Return the (x, y) coordinate for the center point of the cell that contains the specified text.  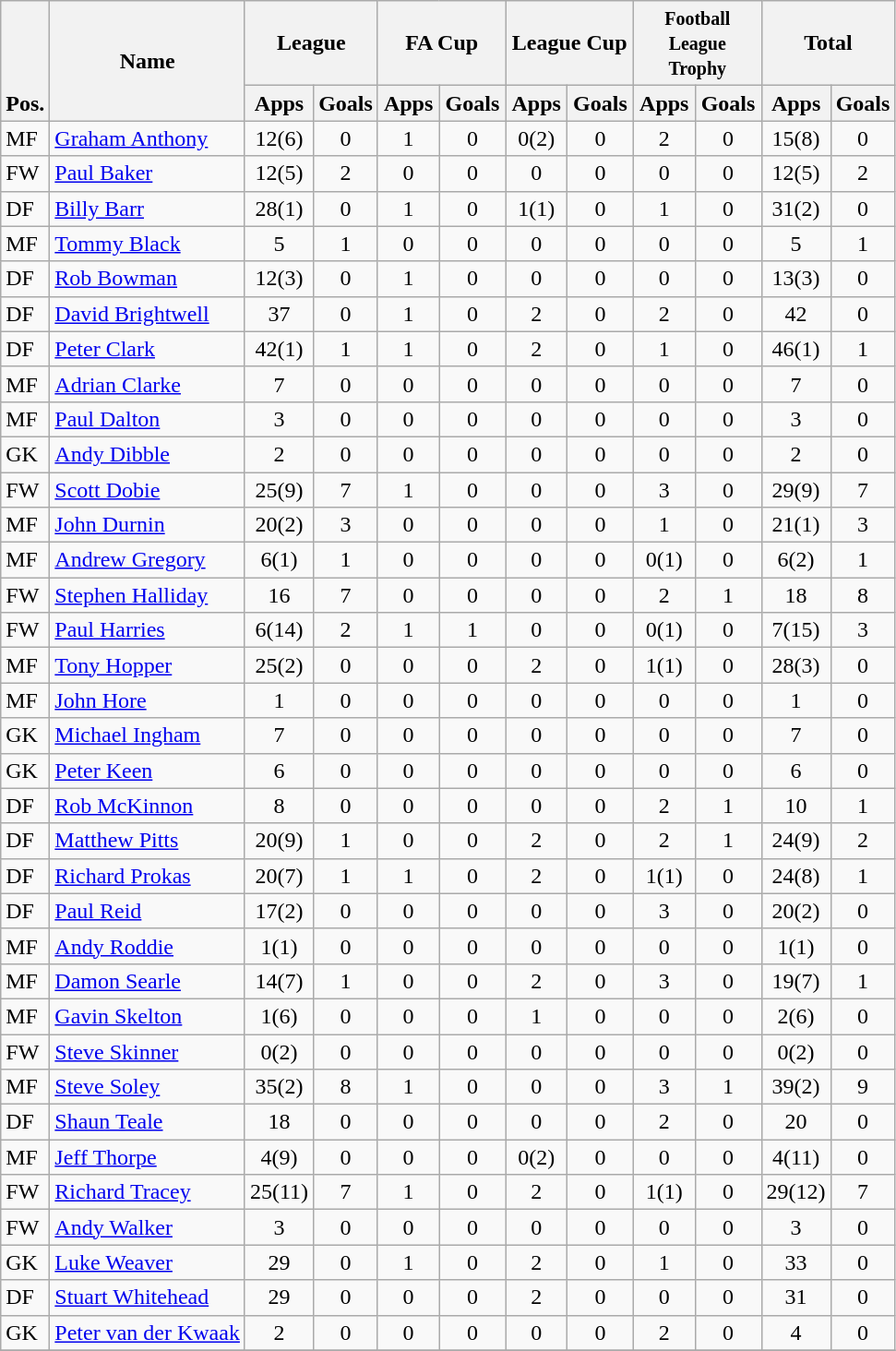
Pos. (26, 61)
Adrian Clarke (148, 384)
21(1) (795, 525)
John Durnin (148, 525)
10 (795, 806)
20(7) (279, 876)
Football League Trophy (698, 43)
Rob Bowman (148, 279)
Michael Ingham (148, 735)
Total (829, 43)
24(9) (795, 841)
League Cup (570, 43)
Stuart Whitehead (148, 1297)
Matthew Pitts (148, 841)
Paul Harries (148, 630)
Peter van der Kwaak (148, 1333)
35(2) (279, 1087)
28(1) (279, 209)
42(1) (279, 349)
14(7) (279, 981)
9 (863, 1087)
4 (795, 1333)
20(9) (279, 841)
Billy Barr (148, 209)
Steve Skinner (148, 1051)
31(2) (795, 209)
12(3) (279, 279)
28(3) (795, 665)
League (311, 43)
Damon Searle (148, 981)
12(6) (279, 138)
13(3) (795, 279)
FA Cup (441, 43)
Richard Prokas (148, 876)
Gavin Skelton (148, 1016)
19(7) (795, 981)
31 (795, 1297)
16 (279, 595)
Andy Roddie (148, 946)
Tommy Black (148, 244)
Andy Walker (148, 1227)
Name (148, 61)
Paul Reid (148, 911)
7(15) (795, 630)
David Brightwell (148, 314)
6(1) (279, 560)
Steve Soley (148, 1087)
Rob McKinnon (148, 806)
6(2) (795, 560)
46(1) (795, 349)
4(11) (795, 1157)
Paul Baker (148, 173)
15(8) (795, 138)
33 (795, 1262)
Jeff Thorpe (148, 1157)
Andy Dibble (148, 454)
Richard Tracey (148, 1192)
25(11) (279, 1192)
4(9) (279, 1157)
Shaun Teale (148, 1122)
Paul Dalton (148, 419)
2(6) (795, 1016)
20 (795, 1122)
Andrew Gregory (148, 560)
25(9) (279, 490)
Tony Hopper (148, 665)
24(8) (795, 876)
John Hore (148, 700)
Scott Dobie (148, 490)
37 (279, 314)
42 (795, 314)
29(9) (795, 490)
Stephen Halliday (148, 595)
29(12) (795, 1192)
39(2) (795, 1087)
Peter Keen (148, 771)
1(6) (279, 1016)
6(14) (279, 630)
Graham Anthony (148, 138)
Peter Clark (148, 349)
Luke Weaver (148, 1262)
17(2) (279, 911)
25(2) (279, 665)
